Return [x, y] of the center of cell containing provided text 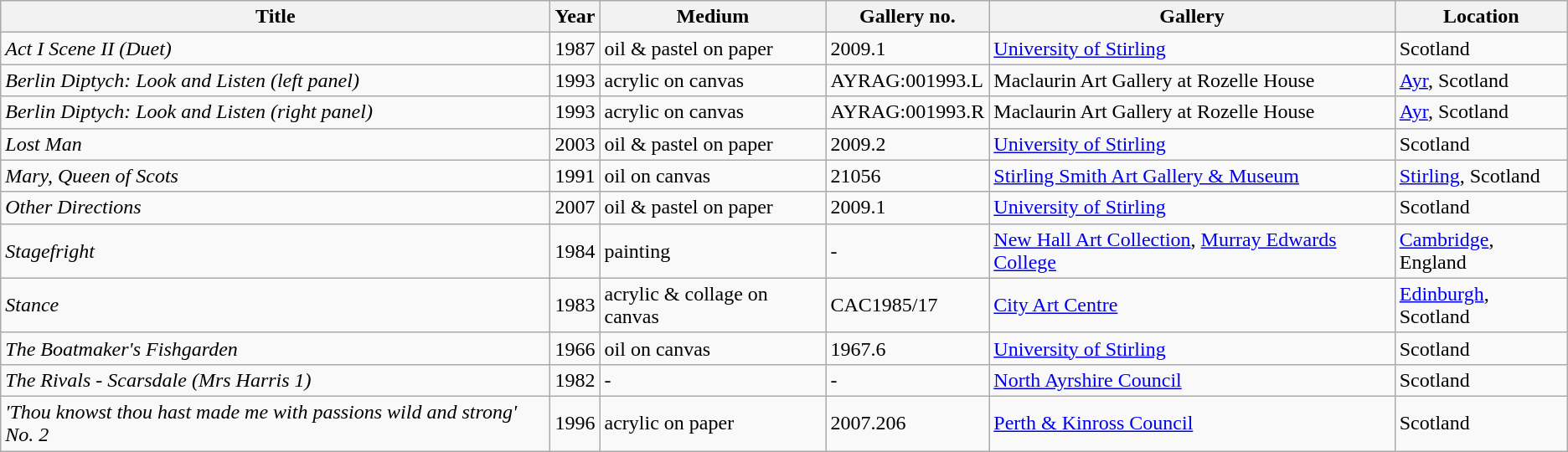
2007.206 [908, 424]
New Hall Art Collection, Murray Edwards College [1192, 251]
'Thou knowst thou hast made me with passions wild and strong' No. 2 [276, 424]
Location [1481, 17]
1984 [575, 251]
21056 [908, 176]
1966 [575, 348]
Year [575, 17]
acrylic & collage on canvas [713, 305]
Act I Scene II (Duet) [276, 49]
AYRAG:001993.R [908, 112]
Medium [713, 17]
North Ayrshire Council [1192, 380]
Title [276, 17]
2009.2 [908, 144]
Lost Man [276, 144]
1996 [575, 424]
Mary, Queen of Scots [276, 176]
1987 [575, 49]
Other Directions [276, 208]
Stagefright [276, 251]
Gallery no. [908, 17]
AYRAG:001993.L [908, 80]
Berlin Diptych: Look and Listen (left panel) [276, 80]
Stirling, Scotland [1481, 176]
Stirling Smith Art Gallery & Museum [1192, 176]
2007 [575, 208]
The Rivals - Scarsdale (Mrs Harris 1) [276, 380]
1991 [575, 176]
Berlin Diptych: Look and Listen (right panel) [276, 112]
1982 [575, 380]
acrylic on paper [713, 424]
City Art Centre [1192, 305]
2003 [575, 144]
CAC1985/17 [908, 305]
painting [713, 251]
1983 [575, 305]
Cambridge, England [1481, 251]
Stance [276, 305]
Edinburgh, Scotland [1481, 305]
The Boatmaker's Fishgarden [276, 348]
Gallery [1192, 17]
Perth & Kinross Council [1192, 424]
1967.6 [908, 348]
